Detect which cell encompasses the target text, then output its [X, Y] center coordinate. 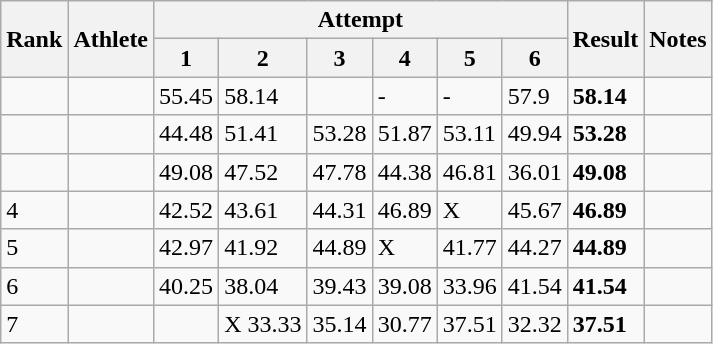
44.38 [404, 172]
3 [340, 58]
41.92 [263, 248]
1 [186, 58]
51.41 [263, 134]
49.94 [534, 134]
32.32 [534, 324]
44.48 [186, 134]
42.52 [186, 210]
33.96 [470, 286]
47.78 [340, 172]
Attempt [361, 20]
40.25 [186, 286]
36.01 [534, 172]
55.45 [186, 96]
Rank [34, 39]
39.43 [340, 286]
57.9 [534, 96]
46.81 [470, 172]
35.14 [340, 324]
51.87 [404, 134]
45.67 [534, 210]
7 [34, 324]
41.77 [470, 248]
39.08 [404, 286]
43.61 [263, 210]
53.11 [470, 134]
X 33.33 [263, 324]
38.04 [263, 286]
44.31 [340, 210]
42.97 [186, 248]
Notes [678, 39]
44.27 [534, 248]
Athlete [111, 39]
30.77 [404, 324]
47.52 [263, 172]
Result [605, 39]
2 [263, 58]
